Capture the cell that displays the provided text and extract its (x, y) central coordinate. 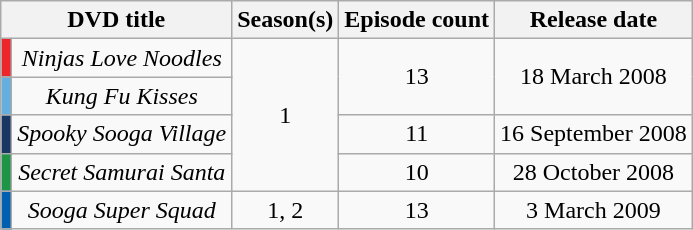
Spooky Sooga Village (122, 134)
Episode count (417, 20)
Release date (594, 20)
18 March 2008 (594, 77)
DVD title (116, 20)
Sooga Super Squad (122, 210)
Ninjas Love Noodles (122, 58)
10 (417, 172)
Kung Fu Kisses (122, 96)
11 (417, 134)
Secret Samurai Santa (122, 172)
Season(s) (286, 20)
1, 2 (286, 210)
28 October 2008 (594, 172)
3 March 2009 (594, 210)
16 September 2008 (594, 134)
1 (286, 115)
